Locate the cell with the specified text and output its (X, Y) center coordinate. 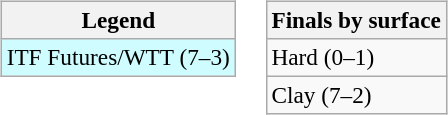
Legend (118, 20)
Clay (7–2) (356, 95)
Hard (0–1) (356, 57)
ITF Futures/WTT (7–3) (118, 57)
Finals by surface (356, 20)
